Return [x, y] of the center of cell containing provided text 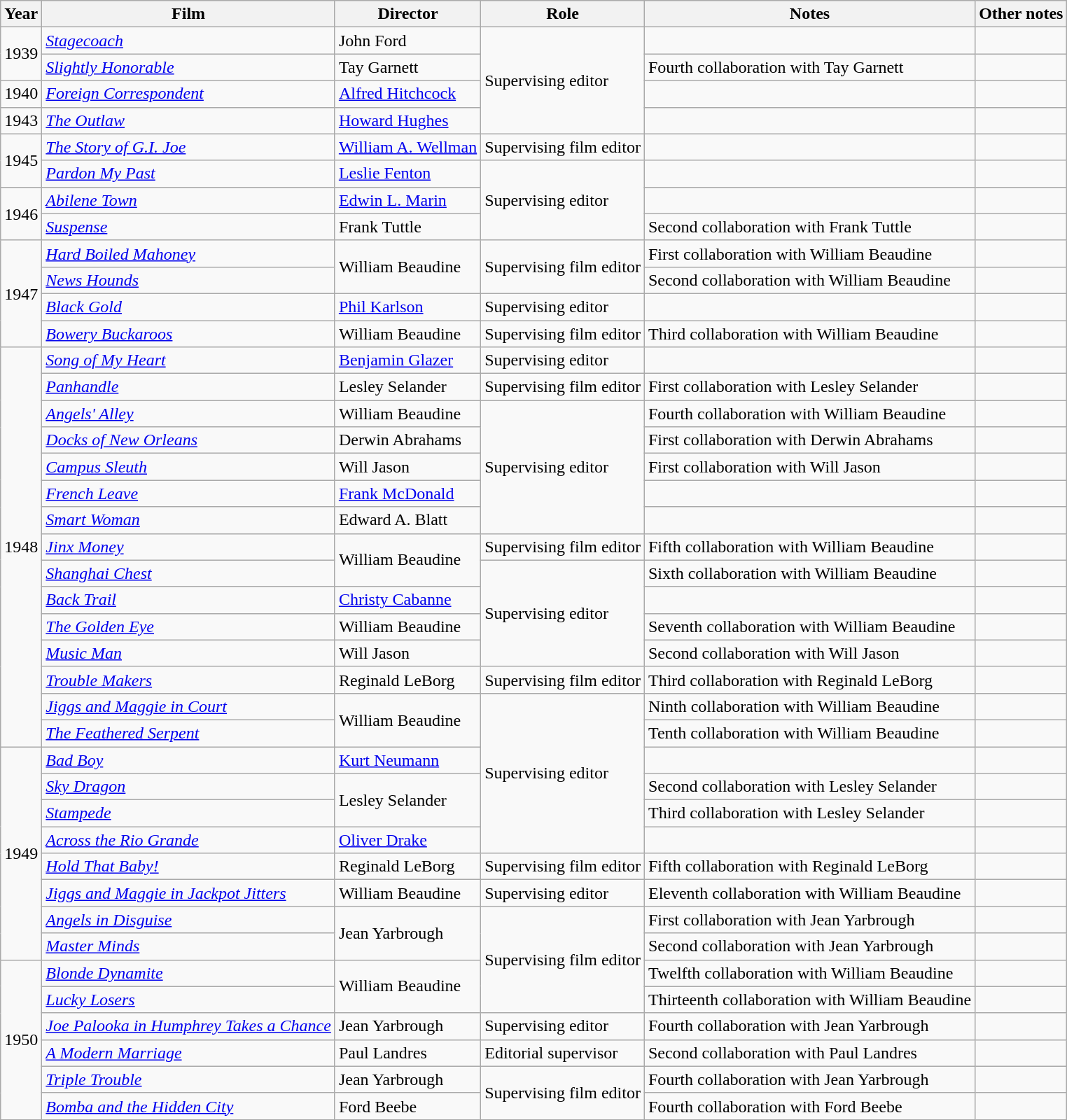
Stagecoach [189, 41]
Smart Woman [189, 520]
Bomba and the Hidden City [189, 1106]
Howard Hughes [407, 120]
Fifth collaboration with William Beaudine [809, 547]
The Golden Eye [189, 626]
Third collaboration with Reginald LeBorg [809, 680]
Seventh collaboration with William Beaudine [809, 626]
Derwin Abrahams [407, 440]
Bowery Buckaroos [189, 334]
Joe Palooka in Humphrey Takes a Chance [189, 1026]
Paul Landres [407, 1053]
Hard Boiled Mahoney [189, 253]
Slightly Honorable [189, 67]
1945 [21, 160]
1940 [21, 94]
Edwin L. Marin [407, 200]
Ninth collaboration with William Beaudine [809, 706]
A Modern Marriage [189, 1053]
1949 [21, 853]
Campus Sleuth [189, 467]
Master Minds [189, 946]
Director [407, 14]
First collaboration with Lesley Selander [809, 387]
Alfred Hitchcock [407, 94]
Twelfth collaboration with William Beaudine [809, 973]
Bad Boy [189, 759]
Leslie Fenton [407, 174]
Fourth collaboration with Tay Garnett [809, 67]
Christy Cabanne [407, 600]
Hold That Baby! [189, 867]
Role [563, 14]
Second collaboration with Frank Tuttle [809, 227]
French Leave [189, 493]
Pardon My Past [189, 174]
1946 [21, 213]
First collaboration with Derwin Abrahams [809, 440]
1939 [21, 54]
Eleventh collaboration with William Beaudine [809, 893]
Song of My Heart [189, 360]
Angels in Disguise [189, 920]
John Ford [407, 41]
Triple Trouble [189, 1079]
Thirteenth collaboration with William Beaudine [809, 1000]
Trouble Makers [189, 680]
Stampede [189, 813]
Music Man [189, 653]
Second collaboration with Paul Landres [809, 1053]
Film [189, 14]
Third collaboration with William Beaudine [809, 334]
Panhandle [189, 387]
Second collaboration with William Beaudine [809, 280]
William A. Wellman [407, 147]
Across the Rio Grande [189, 840]
1943 [21, 120]
The Feathered Serpent [189, 733]
News Hounds [189, 280]
Ford Beebe [407, 1106]
First collaboration with William Beaudine [809, 253]
Second collaboration with Will Jason [809, 653]
Fourth collaboration with Ford Beebe [809, 1106]
Jiggs and Maggie in Court [189, 706]
Tenth collaboration with William Beaudine [809, 733]
Frank McDonald [407, 493]
Editorial supervisor [563, 1053]
First collaboration with Will Jason [809, 467]
The Story of G.I. Joe [189, 147]
Black Gold [189, 307]
Shanghai Chest [189, 573]
Sixth collaboration with William Beaudine [809, 573]
1948 [21, 547]
Angels' Alley [189, 414]
Jiggs and Maggie in Jackpot Jitters [189, 893]
Sky Dragon [189, 787]
Other notes [1021, 14]
Back Trail [189, 600]
Suspense [189, 227]
Blonde Dynamite [189, 973]
Kurt Neumann [407, 759]
Phil Karlson [407, 307]
Foreign Correspondent [189, 94]
Second collaboration with Lesley Selander [809, 787]
Abilene Town [189, 200]
Notes [809, 14]
Lucky Losers [189, 1000]
Frank Tuttle [407, 227]
Second collaboration with Jean Yarbrough [809, 946]
Third collaboration with Lesley Selander [809, 813]
Docks of New Orleans [189, 440]
Jinx Money [189, 547]
Edward A. Blatt [407, 520]
The Outlaw [189, 120]
Tay Garnett [407, 67]
Fifth collaboration with Reginald LeBorg [809, 867]
Benjamin Glazer [407, 360]
Year [21, 14]
1947 [21, 293]
1950 [21, 1039]
Fourth collaboration with William Beaudine [809, 414]
First collaboration with Jean Yarbrough [809, 920]
Oliver Drake [407, 840]
